Capture the cell that displays the provided text and extract its (X, Y) central coordinate. 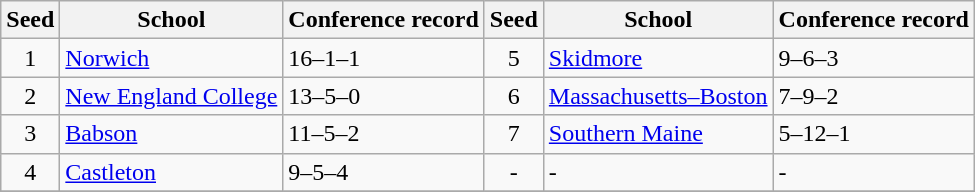
6 (514, 96)
5–12–1 (874, 134)
Skidmore (658, 58)
5 (514, 58)
Babson (172, 134)
11–5–2 (384, 134)
2 (30, 96)
13–5–0 (384, 96)
Castleton (172, 172)
Massachusetts–Boston (658, 96)
New England College (172, 96)
7 (514, 134)
9–5–4 (384, 172)
Southern Maine (658, 134)
1 (30, 58)
3 (30, 134)
9–6–3 (874, 58)
16–1–1 (384, 58)
7–9–2 (874, 96)
Norwich (172, 58)
4 (30, 172)
